Capture the cell that displays the provided text and extract its (x, y) central coordinate. 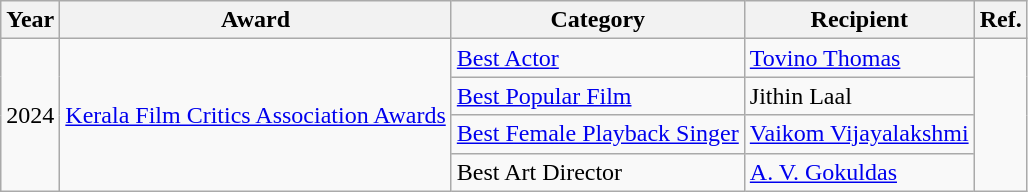
Kerala Film Critics Association Awards (256, 115)
Category (598, 20)
Best Art Director (598, 172)
Award (256, 20)
Best Female Playback Singer (598, 134)
A. V. Gokuldas (859, 172)
Year (30, 20)
Best Actor (598, 58)
Ref. (1000, 20)
Jithin Laal (859, 96)
2024 (30, 115)
Recipient (859, 20)
Best Popular Film (598, 96)
Vaikom Vijayalakshmi (859, 134)
Tovino Thomas (859, 58)
